Output the (x, y) coordinate of the center of the cell containing the given text.  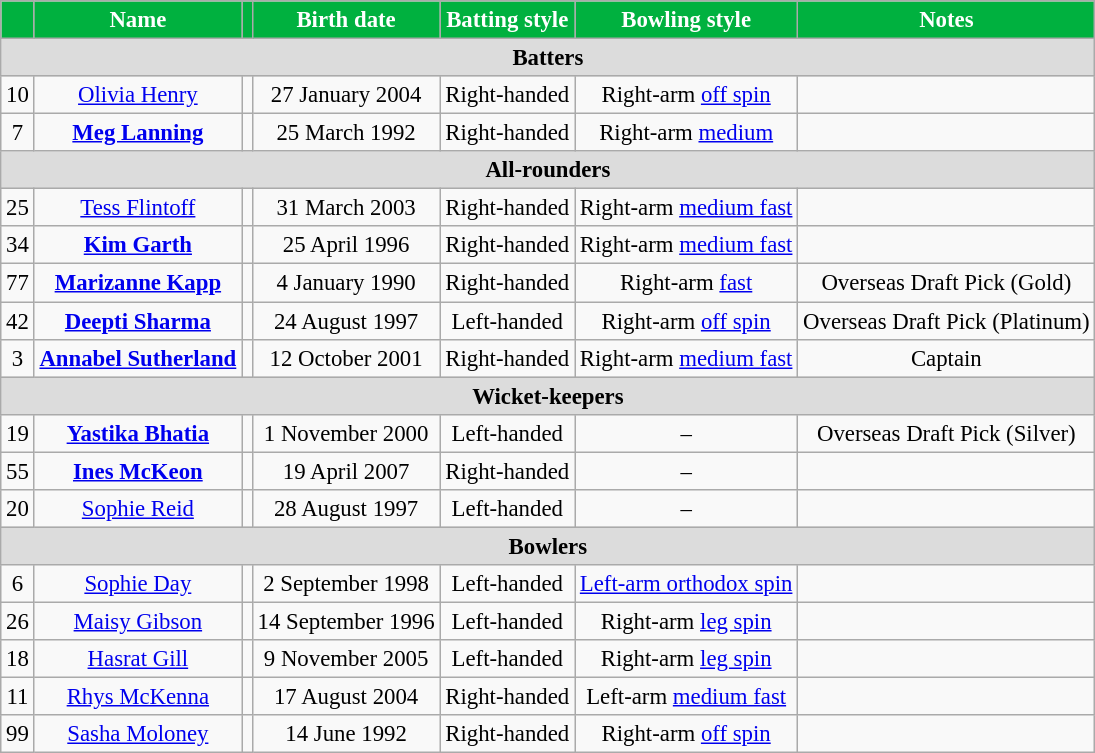
Overseas Draft Pick (Silver) (946, 433)
Left-arm orthodox spin (686, 584)
Overseas Draft Pick (Platinum) (946, 321)
Kim Garth (138, 245)
14 September 1996 (346, 621)
19 April 2007 (346, 471)
3 (18, 358)
77 (18, 283)
31 March 2003 (346, 208)
25 April 1996 (346, 245)
Deepti Sharma (138, 321)
18 (18, 659)
Batting style (508, 20)
Tess Flintoff (138, 208)
Left-arm medium fast (686, 697)
19 (18, 433)
Bowling style (686, 20)
Maisy Gibson (138, 621)
Sophie Reid (138, 509)
55 (18, 471)
Batters (548, 58)
Rhys McKenna (138, 697)
42 (18, 321)
Hasrat Gill (138, 659)
Sasha Moloney (138, 734)
20 (18, 509)
24 August 1997 (346, 321)
Name (138, 20)
Birth date (346, 20)
Bowlers (548, 546)
25 March 1992 (346, 133)
Notes (946, 20)
11 (18, 697)
Right-arm medium (686, 133)
28 August 1997 (346, 509)
Captain (946, 358)
34 (18, 245)
17 August 2004 (346, 697)
10 (18, 95)
Annabel Sutherland (138, 358)
26 (18, 621)
Marizanne Kapp (138, 283)
Olivia Henry (138, 95)
27 January 2004 (346, 95)
Right-arm fast (686, 283)
Overseas Draft Pick (Gold) (946, 283)
6 (18, 584)
Yastika Bhatia (138, 433)
4 January 1990 (346, 283)
Sophie Day (138, 584)
25 (18, 208)
Wicket-keepers (548, 396)
99 (18, 734)
All-rounders (548, 170)
Meg Lanning (138, 133)
9 November 2005 (346, 659)
1 November 2000 (346, 433)
2 September 1998 (346, 584)
12 October 2001 (346, 358)
7 (18, 133)
Ines McKeon (138, 471)
14 June 1992 (346, 734)
